Detect which cell encompasses the target text, then output its (X, Y) center coordinate. 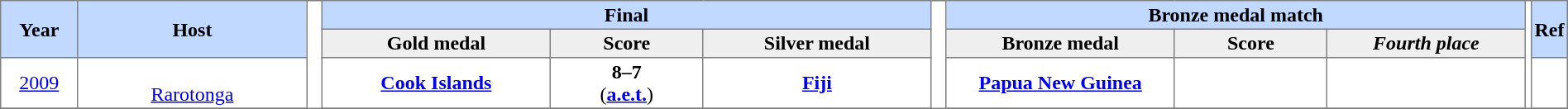
Papua New Guinea (1060, 83)
Cook Islands (436, 83)
Fiji (817, 83)
Final (626, 15)
Silver medal (817, 43)
Bronze medal (1060, 43)
Year (40, 30)
Rarotonga (192, 83)
8–7(a.e.t.) (627, 83)
Ref (1550, 30)
Gold medal (436, 43)
Fourth place (1427, 43)
Bronze medal match (1236, 15)
Host (192, 30)
2009 (40, 83)
